Determine the [x, y] coordinate at the center of the cell enclosing the given text.  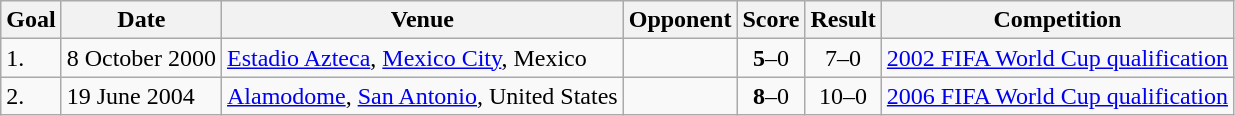
Venue [423, 20]
7–0 [843, 58]
19 June 2004 [141, 96]
Estadio Azteca, Mexico City, Mexico [423, 58]
2. [31, 96]
8–0 [771, 96]
2006 FIFA World Cup qualification [1057, 96]
Opponent [680, 20]
Alamodome, San Antonio, United States [423, 96]
Date [141, 20]
Goal [31, 20]
5–0 [771, 58]
8 October 2000 [141, 58]
2002 FIFA World Cup qualification [1057, 58]
10–0 [843, 96]
Competition [1057, 20]
Result [843, 20]
Score [771, 20]
1. [31, 58]
